Detect which cell encompasses the target text, then output its (X, Y) center coordinate. 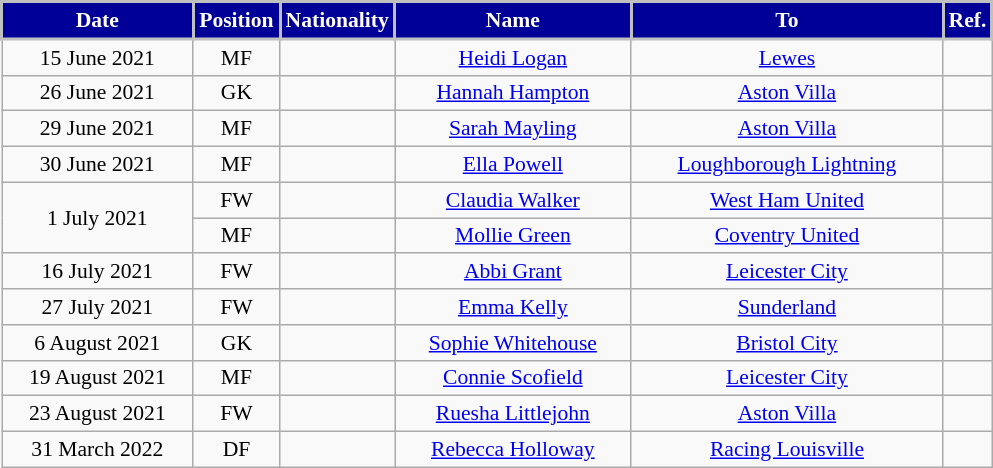
Racing Louisville (787, 450)
19 August 2021 (98, 378)
Position (236, 20)
Heidi Logan (514, 57)
Name (514, 20)
Sophie Whitehouse (514, 343)
Loughborough Lightning (787, 165)
6 August 2021 (98, 343)
26 June 2021 (98, 93)
Bristol City (787, 343)
31 March 2022 (98, 450)
Mollie Green (514, 236)
Coventry United (787, 236)
30 June 2021 (98, 165)
Ref. (968, 20)
DF (236, 450)
16 July 2021 (98, 272)
Ruesha Littlejohn (514, 414)
West Ham United (787, 200)
29 June 2021 (98, 129)
Lewes (787, 57)
Hannah Hampton (514, 93)
Ella Powell (514, 165)
1 July 2021 (98, 218)
23 August 2021 (98, 414)
27 July 2021 (98, 307)
Abbi Grant (514, 272)
Claudia Walker (514, 200)
15 June 2021 (98, 57)
To (787, 20)
Nationality (338, 20)
Sarah Mayling (514, 129)
Rebecca Holloway (514, 450)
Emma Kelly (514, 307)
Connie Scofield (514, 378)
Date (98, 20)
Sunderland (787, 307)
